Locate the cell with the specified text and output its (x, y) center coordinate. 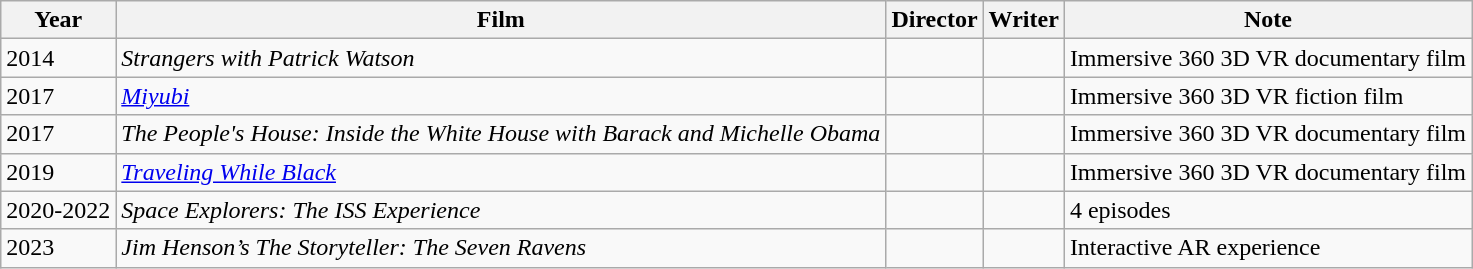
2020-2022 (58, 210)
Year (58, 20)
Traveling While Black (501, 172)
Strangers with Patrick Watson (501, 58)
2014 (58, 58)
The People's House: Inside the White House with Barack and Michelle Obama (501, 134)
Writer (1024, 20)
2023 (58, 248)
Immersive 360 3D VR fiction film (1268, 96)
2019 (58, 172)
Miyubi (501, 96)
Space Explorers: The ISS Experience (501, 210)
4 episodes (1268, 210)
Note (1268, 20)
Interactive AR experience (1268, 248)
Director (934, 20)
Film (501, 20)
Jim Henson’s The Storyteller: The Seven Ravens (501, 248)
